Pinpoint the cell where the given text exists, returning its [X, Y] midpoint coordinate. 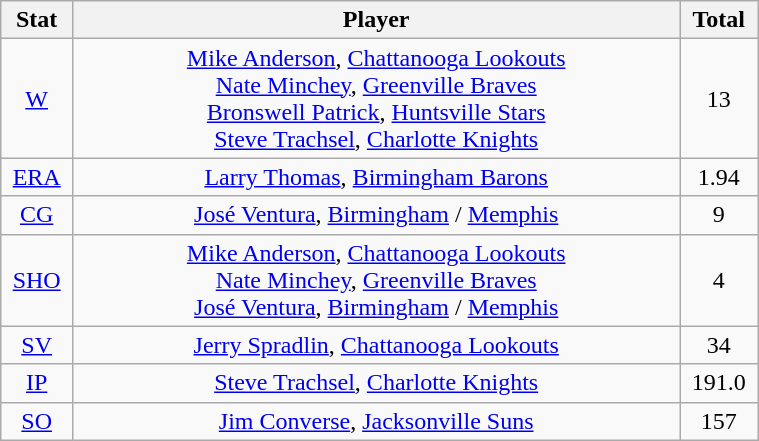
IP [37, 383]
Mike Anderson, Chattanooga Lookouts Nate Minchey, Greenville Braves José Ventura, Birmingham / Memphis [376, 280]
1.94 [719, 177]
Stat [37, 20]
4 [719, 280]
José Ventura, Birmingham / Memphis [376, 215]
W [37, 98]
Jim Converse, Jacksonville Suns [376, 421]
Steve Trachsel, Charlotte Knights [376, 383]
Total [719, 20]
SO [37, 421]
Larry Thomas, Birmingham Barons [376, 177]
SV [37, 345]
157 [719, 421]
Jerry Spradlin, Chattanooga Lookouts [376, 345]
SHO [37, 280]
Mike Anderson, Chattanooga Lookouts Nate Minchey, Greenville Braves Bronswell Patrick, Huntsville Stars Steve Trachsel, Charlotte Knights [376, 98]
CG [37, 215]
ERA [37, 177]
191.0 [719, 383]
Player [376, 20]
9 [719, 215]
34 [719, 345]
13 [719, 98]
